From the cell containing the given text, extract its center point as [x, y] coordinate. 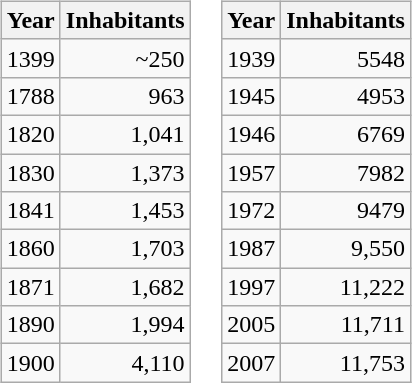
7982 [346, 173]
9,550 [346, 249]
1820 [30, 134]
1399 [30, 58]
11,753 [346, 363]
1945 [252, 96]
1939 [252, 58]
2005 [252, 325]
1860 [30, 249]
1,041 [125, 134]
4,110 [125, 363]
1997 [252, 287]
1957 [252, 173]
6769 [346, 134]
1,373 [125, 173]
11,711 [346, 325]
~250 [125, 58]
1,682 [125, 287]
963 [125, 96]
1830 [30, 173]
2007 [252, 363]
1946 [252, 134]
1841 [30, 211]
1871 [30, 287]
11,222 [346, 287]
4953 [346, 96]
1972 [252, 211]
1900 [30, 363]
1987 [252, 249]
1788 [30, 96]
1,994 [125, 325]
9479 [346, 211]
1,703 [125, 249]
1,453 [125, 211]
1890 [30, 325]
5548 [346, 58]
